Identify which cell holds the provided text, then report its (x, y) central coordinate. 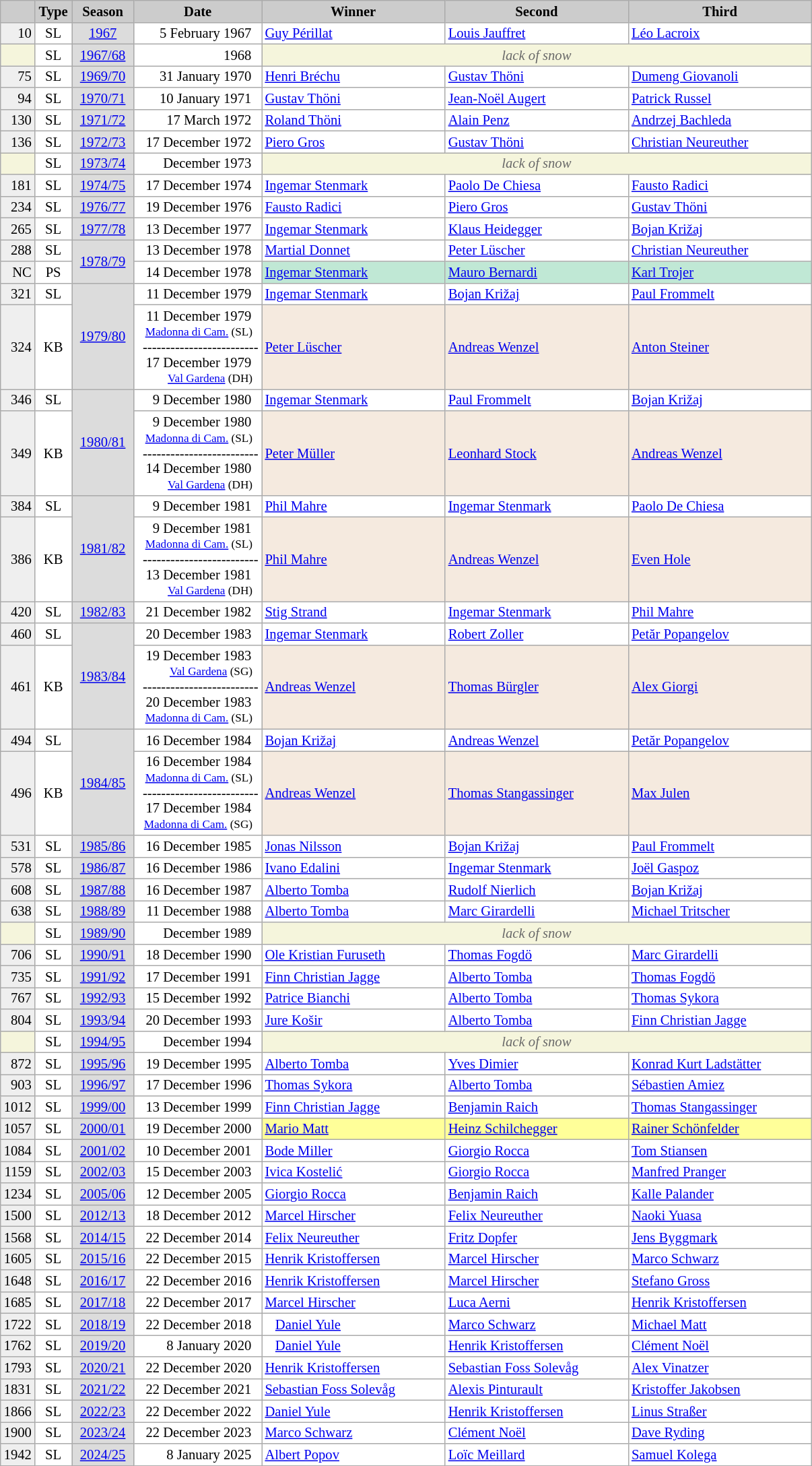
1831 (18, 1389)
1974/75 (102, 185)
Jonas Nilsson (353, 846)
22 December 2014 (198, 1237)
1605 (18, 1258)
2002/03 (102, 1172)
321 (18, 294)
1979/80 (102, 336)
Kristoffer Jakobsen (720, 1389)
1866 (18, 1411)
638 (18, 911)
1981/82 (102, 548)
384 (18, 506)
Fritz Dopfer (537, 1237)
Second (537, 11)
1990/91 (102, 955)
31 January 1970 (198, 76)
8 January 2025 (198, 1454)
1982/83 (102, 612)
1685 (18, 1302)
130 (18, 120)
Alex Vinatzer (720, 1368)
19 December 2000 (198, 1128)
Robert Zoller (537, 633)
767 (18, 998)
17 December 1974 (198, 185)
2019/20 (102, 1345)
11 December 1979 Madonna di Cam. (SL) ------------------------- 17 December 1979 Val Gardena (DH) (198, 346)
Ole Kristian Furuseth (353, 955)
1969/70 (102, 76)
1993/94 (102, 1020)
265 (18, 228)
Max Julen (720, 792)
Léo Lacroix (720, 33)
2000/01 (102, 1128)
Sébastien Amiez (720, 1085)
460 (18, 633)
1983/84 (102, 676)
13 December 1978 (198, 250)
Andrzej Bachleda (720, 120)
1992/93 (102, 998)
Manfred Pranger (720, 1172)
5 February 1967 (198, 33)
Stefano Gross (720, 1280)
1793 (18, 1368)
Type (54, 11)
2021/22 (102, 1389)
Ivica Kostelić (353, 1172)
Heinz Schilchegger (537, 1128)
Yves Dimier (537, 1063)
15 December 1992 (198, 998)
804 (18, 1020)
Guy Périllat (353, 33)
181 (18, 185)
1971/72 (102, 120)
2022/23 (102, 1411)
Ivano Edalini (353, 868)
Jean-Noël Augert (537, 98)
2014/15 (102, 1237)
20 December 1983 (198, 633)
22 December 2018 (198, 1324)
1762 (18, 1345)
Jure Košir (353, 1020)
Mario Matt (353, 1128)
Luca Aerni (537, 1302)
December 1989 (198, 932)
Albert Popov (353, 1454)
Alexis Pinturault (537, 1389)
Even Hole (720, 559)
496 (18, 792)
2024/25 (102, 1454)
Patrick Russel (720, 98)
1985/86 (102, 846)
2012/13 (102, 1215)
706 (18, 955)
Joël Gaspoz (720, 868)
2001/02 (102, 1150)
22 December 2015 (198, 1258)
Third (720, 11)
Thomas Bürgler (537, 687)
608 (18, 889)
288 (18, 250)
94 (18, 98)
PS (54, 272)
Roland Thöni (353, 120)
136 (18, 141)
386 (18, 559)
Michael Tritscher (720, 911)
Anton Steiner (720, 346)
10 December 2001 (198, 1150)
Stig Strand (353, 612)
Alain Penz (537, 120)
1976/77 (102, 207)
8 January 2020 (198, 1345)
Michael Matt (720, 1324)
1722 (18, 1324)
1973/74 (102, 163)
1980/81 (102, 442)
1500 (18, 1215)
NC (18, 272)
1991/92 (102, 976)
346 (18, 400)
531 (18, 846)
1995/96 (102, 1063)
1942 (18, 1454)
Winner (353, 11)
1012 (18, 1106)
Alex Giorgi (720, 687)
17 December 1991 (198, 976)
13 December 1999 (198, 1106)
2016/17 (102, 1280)
1970/71 (102, 98)
1057 (18, 1128)
1648 (18, 1280)
9 December 1981 (198, 506)
Martial Donnet (353, 250)
16 December 1985 (198, 846)
2017/18 (102, 1302)
21 December 1982 (198, 612)
16 December 1986 (198, 868)
Date (198, 11)
Samuel Kolega (720, 1454)
Jens Byggmark (720, 1237)
1977/78 (102, 228)
2023/24 (102, 1432)
10 (18, 33)
11 December 1988 (198, 911)
20 December 1993 (198, 1020)
16 December 1984 Madonna di Cam. (SL) ------------------------- 17 December 1984 Madonna di Cam. (SG) (198, 792)
9 December 1981 Madonna di Cam. (SL) ------------------------- 13 December 1981 Val Gardena (DH) (198, 559)
1972/73 (102, 141)
Henri Bréchu (353, 76)
Kalle Palander (720, 1194)
17 December 1996 (198, 1085)
22 December 2021 (198, 1389)
735 (18, 976)
1968 (198, 55)
578 (18, 868)
12 December 2005 (198, 1194)
9 December 1980 Madonna di Cam. (SL) ------------------------- 14 December 1980 Val Gardena (DH) (198, 453)
Louis Jauffret (537, 33)
1084 (18, 1150)
Leonhard Stock (537, 453)
1568 (18, 1237)
234 (18, 207)
Dumeng Giovanoli (720, 76)
16 December 1987 (198, 889)
Rudolf Nierlich (537, 889)
11 December 1979 (198, 294)
Rainer Schönfelder (720, 1128)
22 December 2023 (198, 1432)
Loïc Meillard (537, 1454)
Klaus Heidegger (537, 228)
22 December 2017 (198, 1302)
19 December 1995 (198, 1063)
Bode Miller (353, 1150)
Karl Trojer (720, 272)
1234 (18, 1194)
1159 (18, 1172)
22 December 2022 (198, 1411)
903 (18, 1085)
872 (18, 1063)
1996/97 (102, 1085)
1988/89 (102, 911)
22 December 2020 (198, 1368)
9 December 1980 (198, 400)
2015/16 (102, 1258)
2005/06 (102, 1194)
December 1994 (198, 1042)
Linus Straßer (720, 1411)
17 December 1972 (198, 141)
1999/00 (102, 1106)
19 December 1983 Val Gardena (SG) ------------------------- 20 December 1983 Madonna di Cam. (SL) (198, 687)
16 December 1984 (198, 740)
Dave Ryding (720, 1432)
1967/68 (102, 55)
461 (18, 687)
1987/88 (102, 889)
18 December 1990 (198, 955)
2020/21 (102, 1368)
1984/85 (102, 782)
Tom Stiansen (720, 1150)
494 (18, 740)
1986/87 (102, 868)
1978/79 (102, 261)
18 December 2012 (198, 1215)
14 December 1978 (198, 272)
Patrice Bianchi (353, 998)
17 March 1972 (198, 120)
Peter Müller (353, 453)
2018/19 (102, 1324)
19 December 1976 (198, 207)
324 (18, 346)
13 December 1977 (198, 228)
December 1973 (198, 163)
Konrad Kurt Ladstätter (720, 1063)
75 (18, 76)
10 January 1971 (198, 98)
15 December 2003 (198, 1172)
1994/95 (102, 1042)
349 (18, 453)
1989/90 (102, 932)
Season (102, 11)
22 December 2016 (198, 1280)
1967 (102, 33)
420 (18, 612)
1900 (18, 1432)
Naoki Yuasa (720, 1215)
Mauro Bernardi (537, 272)
